From the cell containing the given text, extract its center point as (X, Y) coordinate. 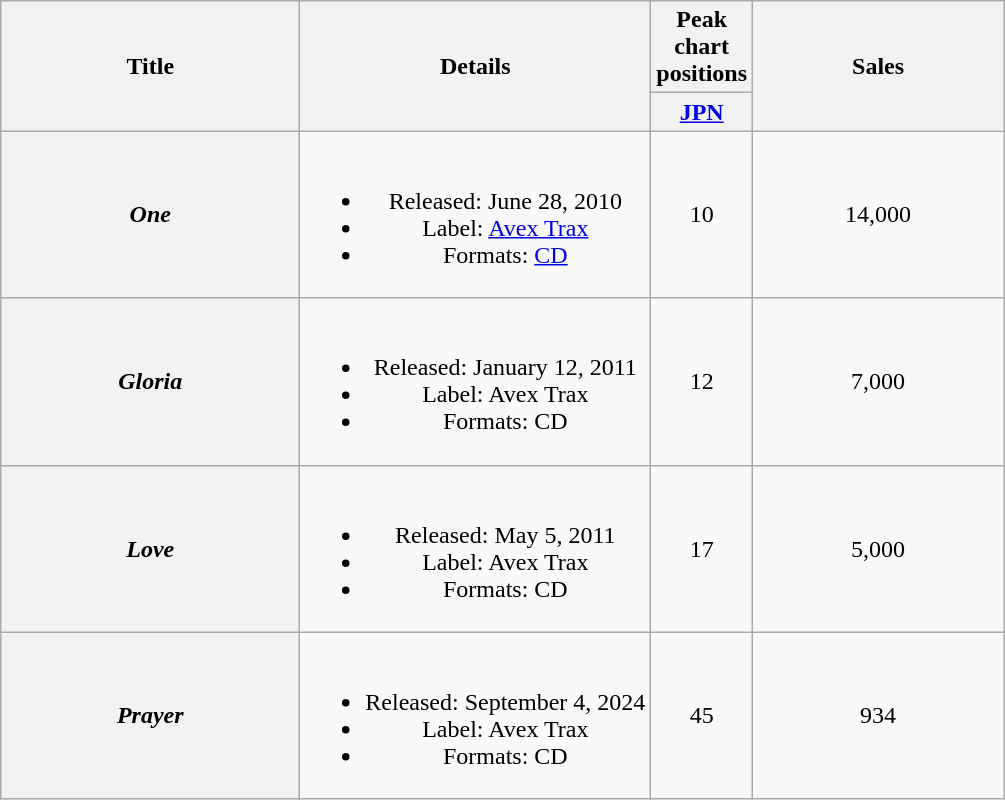
934 (878, 716)
Gloria (150, 382)
Prayer (150, 716)
Title (150, 66)
14,000 (878, 214)
Sales (878, 66)
10 (702, 214)
Peak chart positions (702, 47)
One (150, 214)
7,000 (878, 382)
45 (702, 716)
Released: June 28, 2010Label: Avex TraxFormats: CD (476, 214)
Released: January 12, 2011Label: Avex TraxFormats: CD (476, 382)
Released: September 4, 2024Label: Avex TraxFormats: CD (476, 716)
17 (702, 548)
5,000 (878, 548)
12 (702, 382)
JPN (702, 112)
Details (476, 66)
Released: May 5, 2011Label: Avex TraxFormats: CD (476, 548)
Love (150, 548)
